For the text-containing cell, return its midpoint in [X, Y] coordinate format. 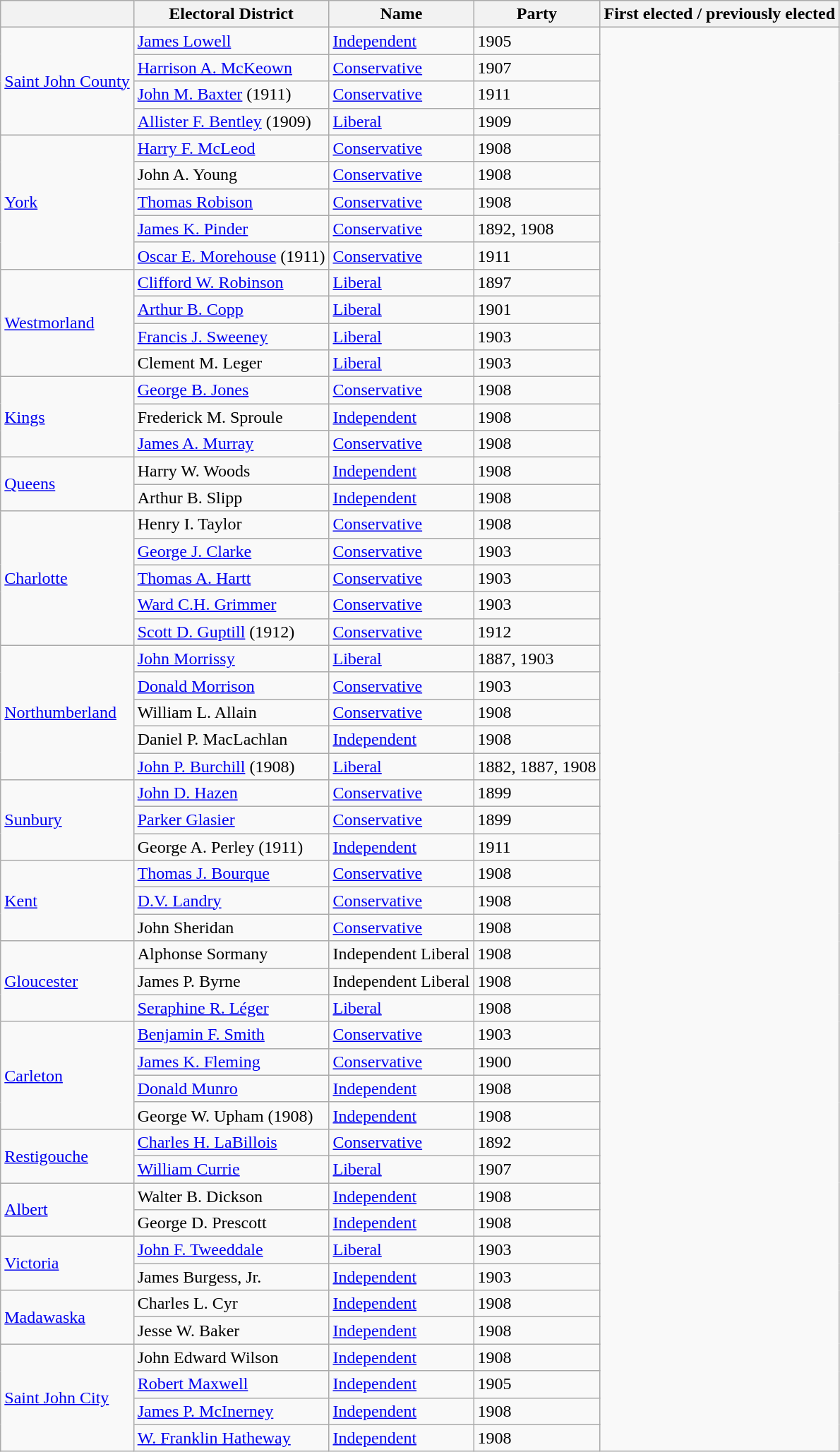
James Burgess, Jr. [232, 1277]
James K. Fleming [232, 1062]
Saint John County [67, 81]
Francis J. Sweeney [232, 337]
James Lowell [232, 41]
Clement M. Leger [232, 364]
Thomas Robison [232, 202]
1897 [536, 282]
Thomas A. Hartt [232, 578]
Charles L. Cyr [232, 1304]
Frederick M. Sproule [232, 417]
Donald Morrison [232, 685]
D.V. Landry [232, 901]
Alphonse Sormany [232, 954]
George D. Prescott [232, 1223]
York [67, 202]
Harry W. Woods [232, 471]
Thomas J. Bourque [232, 874]
Arthur B. Copp [232, 309]
Arthur B. Slipp [232, 498]
John D. Hazen [232, 793]
Ward C.H. Grimmer [232, 605]
Donald Munro [232, 1088]
John F. Tweeddale [232, 1250]
First elected / previously elected [720, 14]
Harrison A. McKeown [232, 68]
Party [536, 14]
Queens [67, 484]
Gloucester [67, 981]
1882, 1887, 1908 [536, 766]
1912 [536, 632]
Parker Glasier [232, 820]
Seraphine R. Léger [232, 1008]
1909 [536, 121]
Carleton [67, 1075]
Walter B. Dickson [232, 1196]
William L. Allain [232, 712]
James P. Byrne [232, 981]
William Currie [232, 1169]
George B. Jones [232, 390]
George A. Perley (1911) [232, 847]
1900 [536, 1062]
Benjamin F. Smith [232, 1035]
Oscar E. Morehouse (1911) [232, 256]
James P. McInerney [232, 1411]
George J. Clarke [232, 551]
Scott D. Guptill (1912) [232, 632]
Madawaska [67, 1317]
Kent [67, 901]
Name [401, 14]
1892, 1908 [536, 229]
W. Franklin Hatheway [232, 1438]
Albert [67, 1210]
George W. Upham (1908) [232, 1115]
Northumberland [67, 712]
John P. Burchill (1908) [232, 766]
Henry I. Taylor [232, 524]
John Sheridan [232, 928]
Restigouche [67, 1156]
Charlotte [67, 578]
Clifford W. Robinson [232, 282]
James K. Pinder [232, 229]
John Morrissy [232, 659]
Electoral District [232, 14]
1892 [536, 1142]
Saint John City [67, 1398]
John A. Young [232, 175]
James A. Murray [232, 444]
Allister F. Bentley (1909) [232, 121]
Jesse W. Baker [232, 1331]
John Edward Wilson [232, 1357]
Robert Maxwell [232, 1384]
Daniel P. MacLachlan [232, 739]
Sunbury [67, 820]
1887, 1903 [536, 659]
Kings [67, 417]
Charles H. LaBillois [232, 1142]
Westmorland [67, 323]
1901 [536, 309]
John M. Baxter (1911) [232, 95]
Harry F. McLeod [232, 148]
Victoria [67, 1264]
